Output the (X, Y) coordinate of the center of the cell containing the given text.  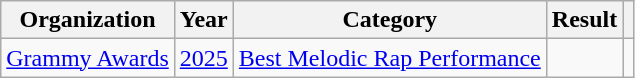
2025 (204, 58)
Grammy Awards (88, 58)
Result (584, 20)
Year (204, 20)
Category (390, 20)
Organization (88, 20)
Best Melodic Rap Performance (390, 58)
